Provide the (X, Y) coordinate of the cell's center where the given text is located.  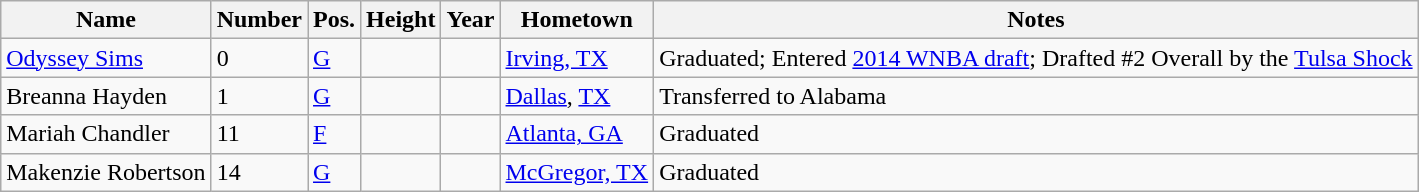
Transferred to Alabama (1036, 96)
14 (259, 172)
Breanna Hayden (106, 96)
Name (106, 20)
F (334, 134)
Makenzie Robertson (106, 172)
Number (259, 20)
McGregor, TX (577, 172)
Dallas, TX (577, 96)
Height (401, 20)
11 (259, 134)
1 (259, 96)
Odyssey Sims (106, 58)
0 (259, 58)
Atlanta, GA (577, 134)
Graduated; Entered 2014 WNBA draft; Drafted #2 Overall by the Tulsa Shock (1036, 58)
Notes (1036, 20)
Irving, TX (577, 58)
Hometown (577, 20)
Pos. (334, 20)
Mariah Chandler (106, 134)
Year (470, 20)
